Return [X, Y] of the center of cell containing provided text 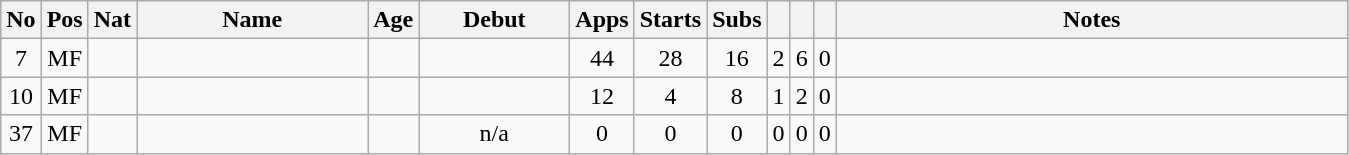
1 [778, 96]
16 [737, 58]
6 [802, 58]
8 [737, 96]
Apps [602, 20]
Notes [1092, 20]
Subs [737, 20]
Starts [670, 20]
Name [252, 20]
28 [670, 58]
7 [21, 58]
Debut [494, 20]
n/a [494, 134]
10 [21, 96]
Nat [112, 20]
37 [21, 134]
Pos [64, 20]
No [21, 20]
4 [670, 96]
Age [394, 20]
12 [602, 96]
44 [602, 58]
